Determine the [x, y] coordinate at the center of the cell enclosing the given text.  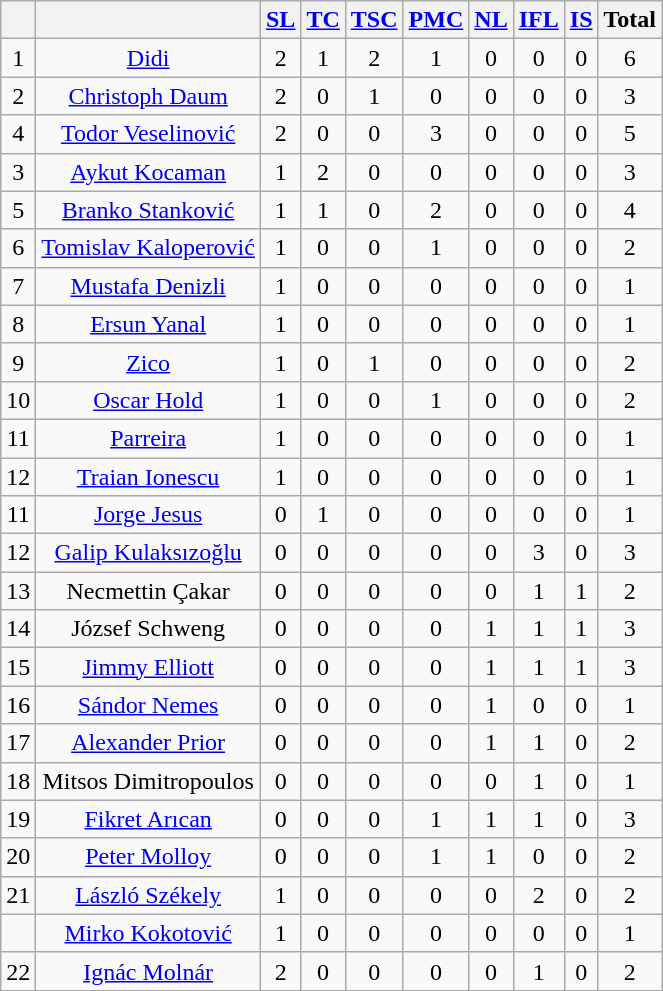
17 [18, 743]
Zico [148, 362]
Christoph Daum [148, 96]
Necmettin Çakar [148, 591]
Todor Veselinović [148, 134]
Oscar Hold [148, 400]
Fikret Arıcan [148, 819]
Branko Stanković [148, 210]
16 [18, 705]
20 [18, 857]
14 [18, 629]
Jorge Jesus [148, 515]
15 [18, 667]
László Székely [148, 895]
Galip Kulaksızoğlu [148, 553]
Total [630, 20]
21 [18, 895]
NL [491, 20]
19 [18, 819]
József Schweng [148, 629]
Ersun Yanal [148, 324]
Alexander Prior [148, 743]
Ignác Molnár [148, 971]
TSC [374, 20]
PMC [436, 20]
Parreira [148, 438]
Mitsos Dimitropoulos [148, 781]
18 [18, 781]
7 [18, 286]
Tomislav Kaloperović [148, 248]
Mustafa Denizli [148, 286]
Mirko Kokotović [148, 933]
8 [18, 324]
IS [581, 20]
9 [18, 362]
Peter Molloy [148, 857]
Jimmy Elliott [148, 667]
Traian Ionescu [148, 477]
Sándor Nemes [148, 705]
IFL [538, 20]
13 [18, 591]
22 [18, 971]
10 [18, 400]
Aykut Kocaman [148, 172]
SL [280, 20]
Didi [148, 58]
TC [323, 20]
